Identify which cell holds the provided text, then report its (X, Y) central coordinate. 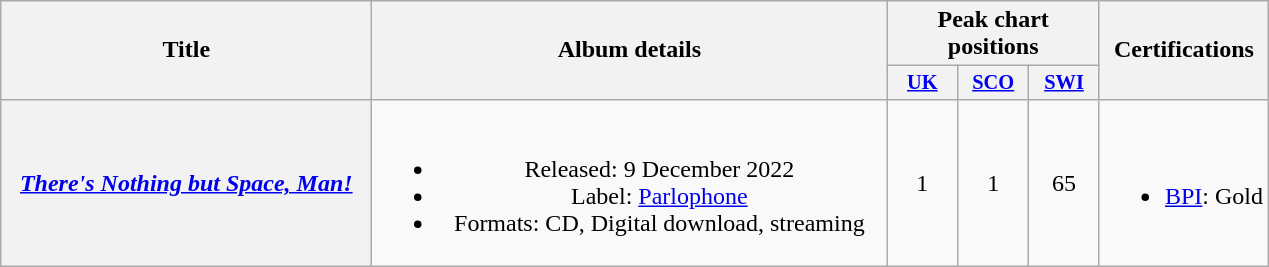
UK (922, 83)
65 (1064, 182)
Title (186, 50)
BPI: Gold (1184, 182)
SCO (994, 83)
Released: 9 December 2022Label: ParlophoneFormats: CD, Digital download, streaming (630, 182)
Album details (630, 50)
There's Nothing but Space, Man! (186, 182)
Peak chart positions (994, 34)
SWI (1064, 83)
Certifications (1184, 50)
